From the cell containing the given text, extract its center point as (X, Y) coordinate. 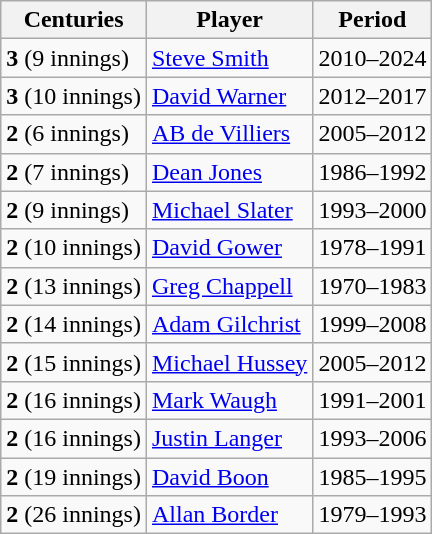
David Boon (229, 477)
2010–2024 (372, 58)
3 (9 innings) (74, 58)
1999–2008 (372, 324)
2 (13 innings) (74, 286)
Dean Jones (229, 172)
2 (6 innings) (74, 134)
Steve Smith (229, 58)
David Gower (229, 248)
2012–2017 (372, 96)
Player (229, 20)
2 (14 innings) (74, 324)
Adam Gilchrist (229, 324)
1985–1995 (372, 477)
1991–2001 (372, 400)
2 (19 innings) (74, 477)
Period (372, 20)
1986–1992 (372, 172)
2 (15 innings) (74, 362)
AB de Villiers (229, 134)
2 (26 innings) (74, 515)
David Warner (229, 96)
2 (7 innings) (74, 172)
Justin Langer (229, 438)
Allan Border (229, 515)
Michael Slater (229, 210)
Michael Hussey (229, 362)
3 (10 innings) (74, 96)
1993–2000 (372, 210)
Mark Waugh (229, 400)
1993–2006 (372, 438)
2 (10 innings) (74, 248)
2 (9 innings) (74, 210)
Greg Chappell (229, 286)
Centuries (74, 20)
1979–1993 (372, 515)
1970–1983 (372, 286)
1978–1991 (372, 248)
